Search for the cell housing the specified text and yield its (X, Y) center coordinate. 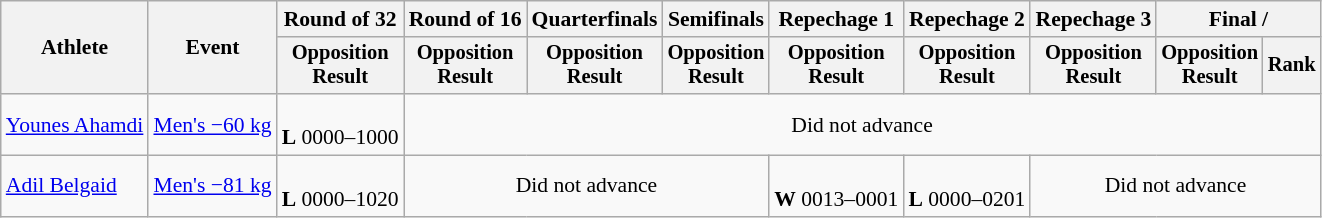
Men's −60 kg (212, 124)
Semifinals (716, 19)
Final / (1238, 19)
L 0000–1020 (340, 186)
Athlete (75, 48)
Rank (1292, 66)
W 0013–0001 (836, 186)
Repechage 3 (1093, 19)
Quarterfinals (595, 19)
Round of 32 (340, 19)
L 0000–0201 (966, 186)
Repechage 1 (836, 19)
Younes Ahamdi (75, 124)
Round of 16 (466, 19)
Adil Belgaid (75, 186)
Event (212, 48)
L 0000–1000 (340, 124)
Men's −81 kg (212, 186)
Repechage 2 (966, 19)
